Pinpoint the cell where the given text exists, returning its [X, Y] midpoint coordinate. 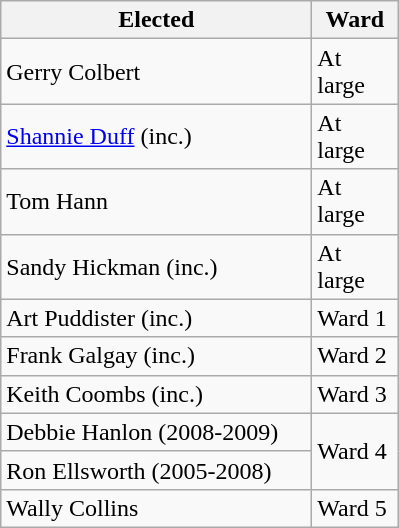
Frank Galgay (inc.) [156, 356]
Art Puddister (inc.) [156, 318]
Debbie Hanlon (2008-2009) [156, 432]
Ward 3 [355, 394]
Shannie Duff (inc.) [156, 136]
Keith Coombs (inc.) [156, 394]
Ward 4 [355, 451]
Ron Ellsworth (2005-2008) [156, 470]
Ward 1 [355, 318]
Ward 5 [355, 508]
Elected [156, 20]
Tom Hann [156, 202]
Ward 2 [355, 356]
Wally Collins [156, 508]
Sandy Hickman (inc.) [156, 266]
Ward [355, 20]
Gerry Colbert [156, 72]
